For the text-containing cell, return its midpoint in [X, Y] coordinate format. 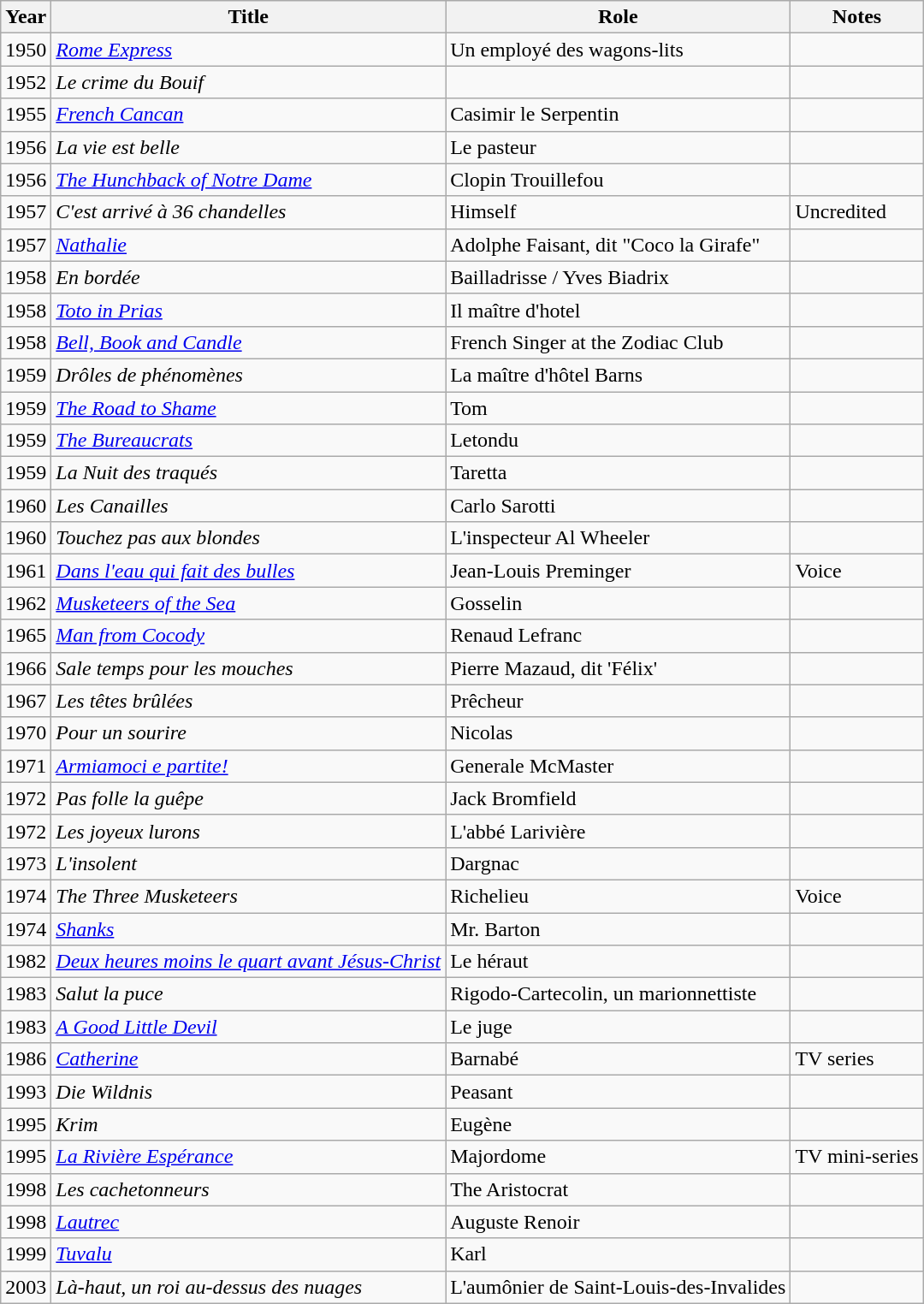
Nicolas [618, 733]
Tom [618, 408]
Toto in Prias [248, 310]
1965 [26, 636]
Bailladrisse / Yves Biadrix [618, 277]
Un employé des wagons-lits [618, 50]
Mr. Barton [618, 928]
L'insolent [248, 863]
Les têtes brûlées [248, 701]
L'aumônier de Saint-Louis-des-Invalides [618, 1287]
Le crime du Bouif [248, 82]
1952 [26, 82]
Taretta [618, 473]
Prêcheur [618, 701]
Catherine [248, 1059]
Le héraut [618, 962]
Richelieu [618, 896]
Role [618, 17]
Les joyeux lurons [248, 831]
Sale temps pour les mouches [248, 668]
Karl [618, 1254]
Musketeers of the Sea [248, 603]
Pas folle la guêpe [248, 798]
1966 [26, 668]
1993 [26, 1092]
Rigodo-Cartecolin, un marionnettiste [618, 994]
Tuvalu [248, 1254]
Le juge [618, 1027]
1999 [26, 1254]
The Bureaucrats [248, 441]
A Good Little Devil [248, 1027]
Pierre Mazaud, dit 'Félix' [618, 668]
Lautrec [248, 1222]
Jack Bromfield [618, 798]
Krim [248, 1124]
Armiamoci e partite! [248, 766]
1970 [26, 733]
The Hunchback of Notre Dame [248, 180]
1950 [26, 50]
Shanks [248, 928]
Adolphe Faisant, dit "Coco la Girafe" [618, 245]
Là-haut, un roi au-dessus des nuages [248, 1287]
Peasant [618, 1092]
Bell, Book and Candle [248, 342]
Uncredited [857, 212]
Barnabé [618, 1059]
Nathalie [248, 245]
1962 [26, 603]
TV mini-series [857, 1157]
Rome Express [248, 50]
1967 [26, 701]
C'est arrivé à 36 chandelles [248, 212]
Les cachetonneurs [248, 1189]
1973 [26, 863]
L'inspecteur Al Wheeler [618, 538]
La Nuit des traqués [248, 473]
The Aristocrat [618, 1189]
Drôles de phénomènes [248, 375]
1982 [26, 962]
TV series [857, 1059]
Generale McMaster [618, 766]
French Cancan [248, 115]
Carlo Sarotti [618, 506]
The Road to Shame [248, 408]
Dargnac [618, 863]
1986 [26, 1059]
Le pasteur [618, 147]
Pour un sourire [248, 733]
Casimir le Serpentin [618, 115]
1971 [26, 766]
Deux heures moins le quart avant Jésus-Christ [248, 962]
Man from Cocody [248, 636]
La maître d'hôtel Barns [618, 375]
Clopin Trouillefou [618, 180]
Auguste Renoir [618, 1222]
La Rivière Espérance [248, 1157]
Die Wildnis [248, 1092]
Letondu [618, 441]
En bordée [248, 277]
French Singer at the Zodiac Club [618, 342]
Dans l'eau qui fait des bulles [248, 571]
Eugène [618, 1124]
Year [26, 17]
The Three Musketeers [248, 896]
Salut la puce [248, 994]
Gosselin [618, 603]
L'abbé Larivière [618, 831]
La vie est belle [248, 147]
Il maître d'hotel [618, 310]
1961 [26, 571]
Title [248, 17]
Les Canailles [248, 506]
Majordome [618, 1157]
2003 [26, 1287]
1955 [26, 115]
Himself [618, 212]
Jean-Louis Preminger [618, 571]
Touchez pas aux blondes [248, 538]
Renaud Lefranc [618, 636]
Notes [857, 17]
